Identify which cell holds the provided text, then report its [X, Y] central coordinate. 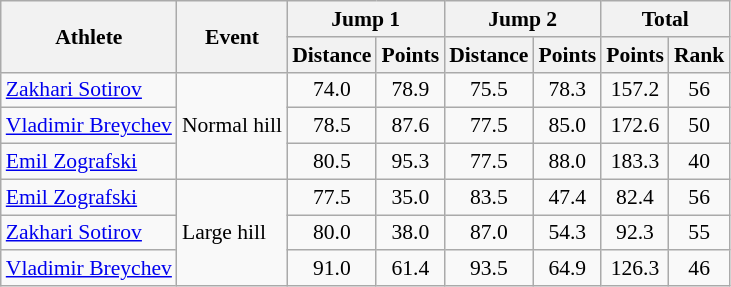
Event [232, 36]
Total [665, 19]
87.6 [410, 126]
Large hill [232, 232]
Jump 2 [522, 19]
80.5 [332, 162]
95.3 [410, 162]
54.3 [567, 233]
92.3 [635, 233]
Normal hill [232, 126]
74.0 [332, 90]
88.0 [567, 162]
82.4 [635, 197]
126.3 [635, 269]
157.2 [635, 90]
85.0 [567, 126]
93.5 [488, 269]
64.9 [567, 269]
80.0 [332, 233]
78.3 [567, 90]
40 [700, 162]
78.9 [410, 90]
75.5 [488, 90]
83.5 [488, 197]
Athlete [89, 36]
87.0 [488, 233]
Jump 1 [366, 19]
38.0 [410, 233]
183.3 [635, 162]
91.0 [332, 269]
61.4 [410, 269]
35.0 [410, 197]
Rank [700, 55]
46 [700, 269]
172.6 [635, 126]
47.4 [567, 197]
50 [700, 126]
55 [700, 233]
78.5 [332, 126]
